Locate the cell with the specified text and output its [x, y] center coordinate. 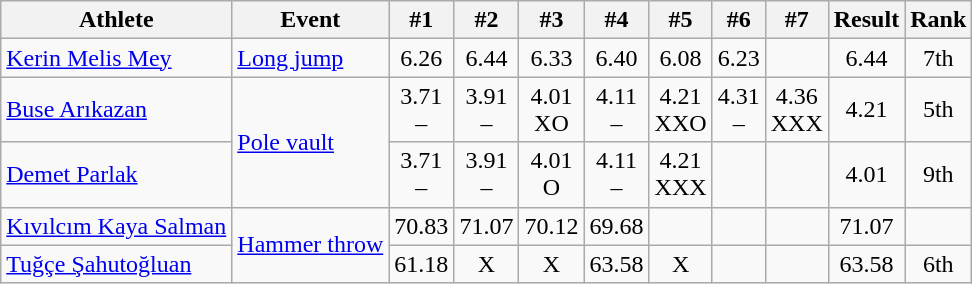
Rank [938, 20]
6.23 [738, 58]
Kıvılcım Kaya Salman [116, 226]
#3 [552, 20]
6.33 [552, 58]
#5 [680, 20]
61.18 [422, 264]
4.01 O [552, 174]
69.68 [616, 226]
#6 [738, 20]
#1 [422, 20]
4.36 XXX [796, 110]
Buse Arıkazan [116, 110]
Pole vault [310, 142]
7th [938, 58]
#2 [486, 20]
Result [866, 20]
4.21 XXO [680, 110]
Athlete [116, 20]
Kerin Melis Mey [116, 58]
6.40 [616, 58]
Event [310, 20]
Hammer throw [310, 245]
Tuğçe Şahutoğluan [116, 264]
Demet Parlak [116, 174]
4.01 [866, 174]
6.26 [422, 58]
5th [938, 110]
4.21 XXX [680, 174]
70.12 [552, 226]
4.31 – [738, 110]
6.08 [680, 58]
6th [938, 264]
9th [938, 174]
4.01 XO [552, 110]
4.21 [866, 110]
Long jump [310, 58]
70.83 [422, 226]
#7 [796, 20]
#4 [616, 20]
